Search for the cell housing the specified text and yield its (x, y) center coordinate. 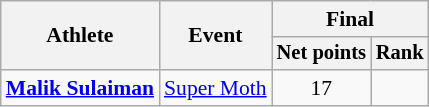
Net points (322, 54)
Super Moth (216, 88)
Rank (400, 54)
Athlete (80, 36)
Event (216, 36)
Final (350, 19)
Malik Sulaiman (80, 88)
17 (322, 88)
